Capture the cell that displays the provided text and extract its (x, y) central coordinate. 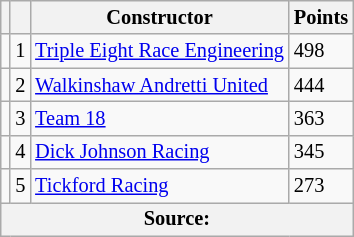
2 (20, 85)
Source: (177, 219)
Tickford Racing (160, 186)
4 (20, 152)
345 (321, 152)
444 (321, 85)
Walkinshaw Andretti United (160, 85)
Dick Johnson Racing (160, 152)
5 (20, 186)
498 (321, 51)
Team 18 (160, 118)
363 (321, 118)
1 (20, 51)
Constructor (160, 17)
Triple Eight Race Engineering (160, 51)
3 (20, 118)
273 (321, 186)
Points (321, 17)
